Extract the (X, Y) coordinate from the center of the cell holding the provided text.  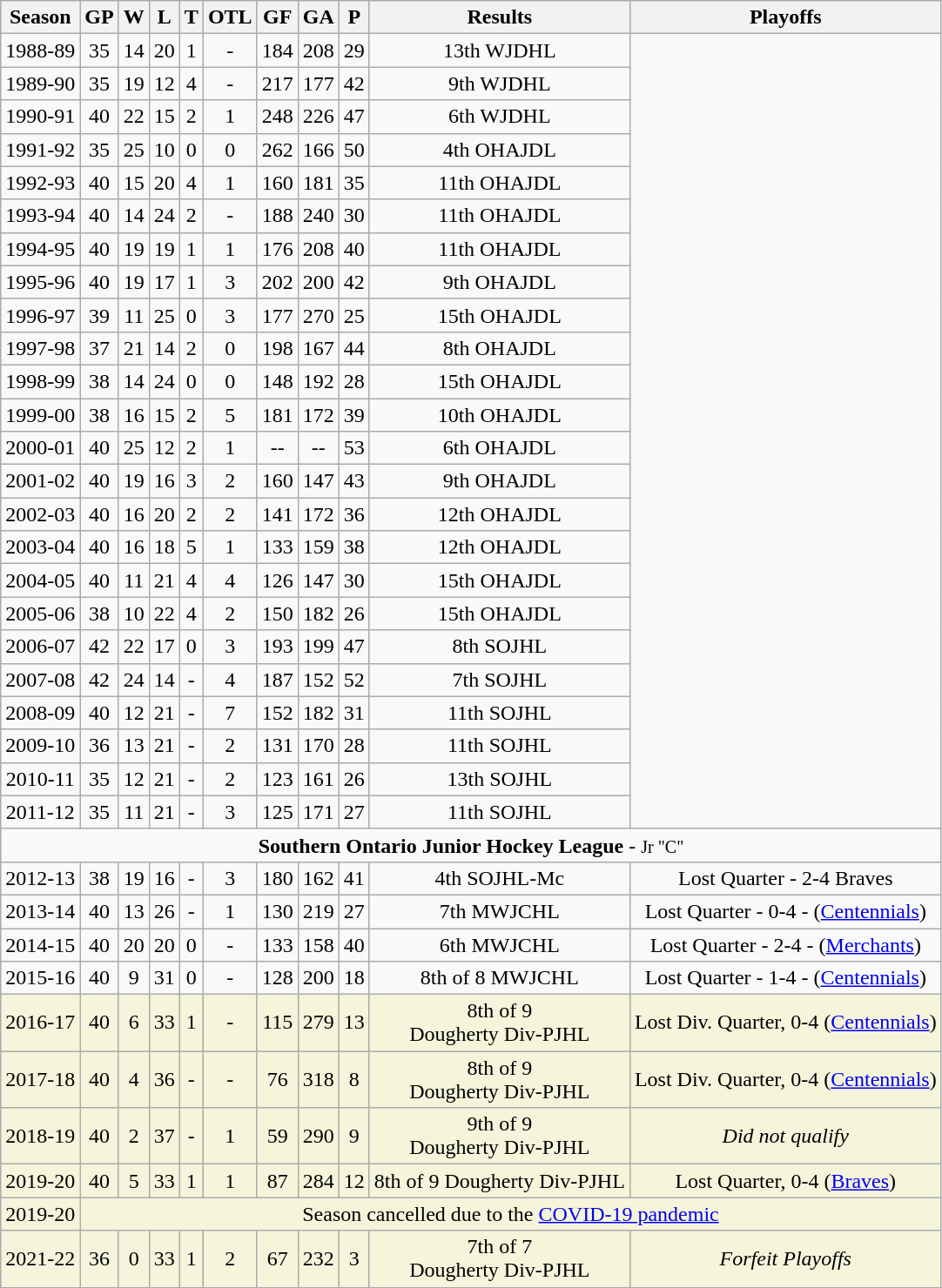
2014-15 (40, 944)
Lost Quarter, 0-4 (Braves) (785, 1181)
166 (319, 150)
P (353, 17)
248 (277, 117)
202 (277, 282)
318 (319, 1079)
7th SOJHL (500, 680)
1994-95 (40, 249)
2004-05 (40, 580)
8 (353, 1079)
13th WJDHL (500, 50)
T (192, 17)
GP (99, 17)
284 (319, 1181)
158 (319, 944)
50 (353, 150)
L (164, 17)
2008-09 (40, 713)
8th of 9 Dougherty Div-PJHL (500, 1181)
2001-02 (40, 481)
1998-99 (40, 381)
7th MWJCHL (500, 911)
6th OHAJDL (500, 448)
4th OHAJDL (500, 150)
198 (277, 348)
4th SOJHL-Mc (500, 878)
270 (319, 315)
2015-16 (40, 978)
Did not qualify (785, 1137)
217 (277, 84)
53 (353, 448)
1995-96 (40, 282)
148 (277, 381)
1997-98 (40, 348)
290 (319, 1137)
1993-94 (40, 216)
6 (134, 1023)
8th of 8 MWJCHL (500, 978)
Lost Quarter - 2-4 - (Merchants) (785, 944)
1988-89 (40, 50)
115 (277, 1023)
2017-18 (40, 1079)
176 (277, 249)
2013-14 (40, 911)
192 (319, 381)
Season cancelled due to the COVID-19 pandemic (510, 1214)
130 (277, 911)
167 (319, 348)
141 (277, 514)
13th SOJHL (500, 779)
43 (353, 481)
59 (277, 1137)
187 (277, 680)
GA (319, 17)
2010-11 (40, 779)
6th MWJCHL (500, 944)
Playoffs (785, 17)
188 (277, 216)
1989-90 (40, 84)
9th of 9Dougherty Div-PJHL (500, 1137)
2002-03 (40, 514)
199 (319, 647)
67 (277, 1258)
2000-01 (40, 448)
2003-04 (40, 547)
8th SOJHL (500, 647)
2021-22 (40, 1258)
126 (277, 580)
2018-19 (40, 1137)
2012-13 (40, 878)
128 (277, 978)
87 (277, 1181)
170 (319, 746)
10th OHAJDL (500, 415)
125 (277, 812)
Southern Ontario Junior Hockey League - Jr "C" (471, 845)
1990-91 (40, 117)
44 (353, 348)
193 (277, 647)
Results (500, 17)
2011-12 (40, 812)
41 (353, 878)
162 (319, 878)
7 (230, 713)
279 (319, 1023)
131 (277, 746)
2009-10 (40, 746)
76 (277, 1079)
1992-93 (40, 183)
171 (319, 812)
226 (319, 117)
Lost Quarter - 0-4 - (Centennials) (785, 911)
1991-92 (40, 150)
184 (277, 50)
123 (277, 779)
180 (277, 878)
159 (319, 547)
52 (353, 680)
262 (277, 150)
Lost Quarter - 1-4 - (Centennials) (785, 978)
Season (40, 17)
150 (277, 614)
8th OHAJDL (500, 348)
6th WJDHL (500, 117)
Forfeit Playoffs (785, 1258)
1999-00 (40, 415)
2007-08 (40, 680)
1996-97 (40, 315)
2016-17 (40, 1023)
Lost Quarter - 2-4 Braves (785, 878)
7th of 7Dougherty Div-PJHL (500, 1258)
OTL (230, 17)
W (134, 17)
161 (319, 779)
9th WJDHL (500, 84)
2005-06 (40, 614)
29 (353, 50)
2006-07 (40, 647)
219 (319, 911)
240 (319, 216)
232 (319, 1258)
GF (277, 17)
